Provide the (X, Y) coordinate of the cell's center where the given text is located.  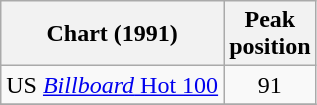
US Billboard Hot 100 (112, 85)
91 (270, 85)
Peakposition (270, 34)
Chart (1991) (112, 34)
